Determine the [X, Y] coordinate at the center of the cell enclosing the given text.  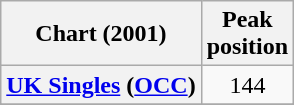
144 [247, 85]
Chart (2001) [101, 34]
UK Singles (OCC) [101, 85]
Peakposition [247, 34]
